Find where the given text appears and provide that cell's center as (X, Y) coordinate. 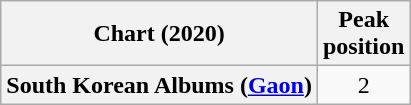
2 (363, 85)
South Korean Albums (Gaon) (160, 85)
Peakposition (363, 34)
Chart (2020) (160, 34)
